Output the (x, y) coordinate of the center of the cell containing the given text.  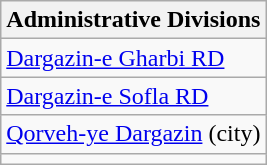
Dargazin-e Gharbi RD (134, 58)
Administrative Divisions (134, 20)
Qorveh-ye Dargazin (city) (134, 134)
Dargazin-e Sofla RD (134, 96)
